Pinpoint the cell where the given text exists, returning its [x, y] midpoint coordinate. 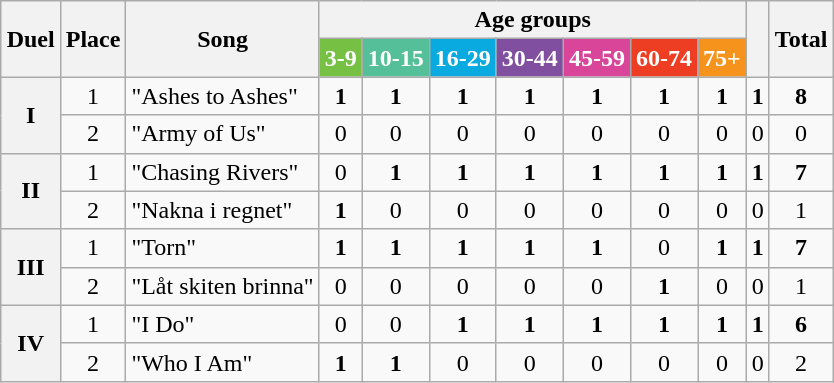
8 [801, 96]
"Chasing Rivers" [222, 172]
Duel [30, 39]
"Ashes to Ashes" [222, 96]
60-74 [664, 58]
I [30, 115]
Song [222, 39]
75+ [722, 58]
Place [93, 39]
"I Do" [222, 324]
16-29 [462, 58]
III [30, 267]
IV [30, 343]
II [30, 191]
"Låt skiten brinna" [222, 286]
Age groups [532, 20]
"Torn" [222, 248]
30-44 [530, 58]
Total [801, 39]
6 [801, 324]
"Army of Us" [222, 134]
45-59 [596, 58]
"Nakna i regnet" [222, 210]
3-9 [340, 58]
"Who I Am" [222, 362]
10-15 [396, 58]
